Determine the (X, Y) coordinate at the center of the cell enclosing the given text.  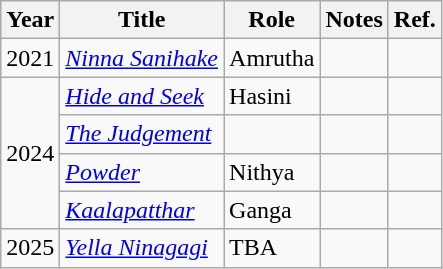
2025 (30, 248)
Role (272, 20)
TBA (272, 248)
Notes (354, 20)
Hide and Seek (142, 96)
Ref. (414, 20)
Ganga (272, 210)
Powder (142, 172)
2021 (30, 58)
Yella Ninagagi (142, 248)
Nithya (272, 172)
Year (30, 20)
Hasini (272, 96)
Ninna Sanihake (142, 58)
Amrutha (272, 58)
Title (142, 20)
Kaalapatthar (142, 210)
The Judgement (142, 134)
2024 (30, 153)
